Detect which cell encompasses the target text, then output its [x, y] center coordinate. 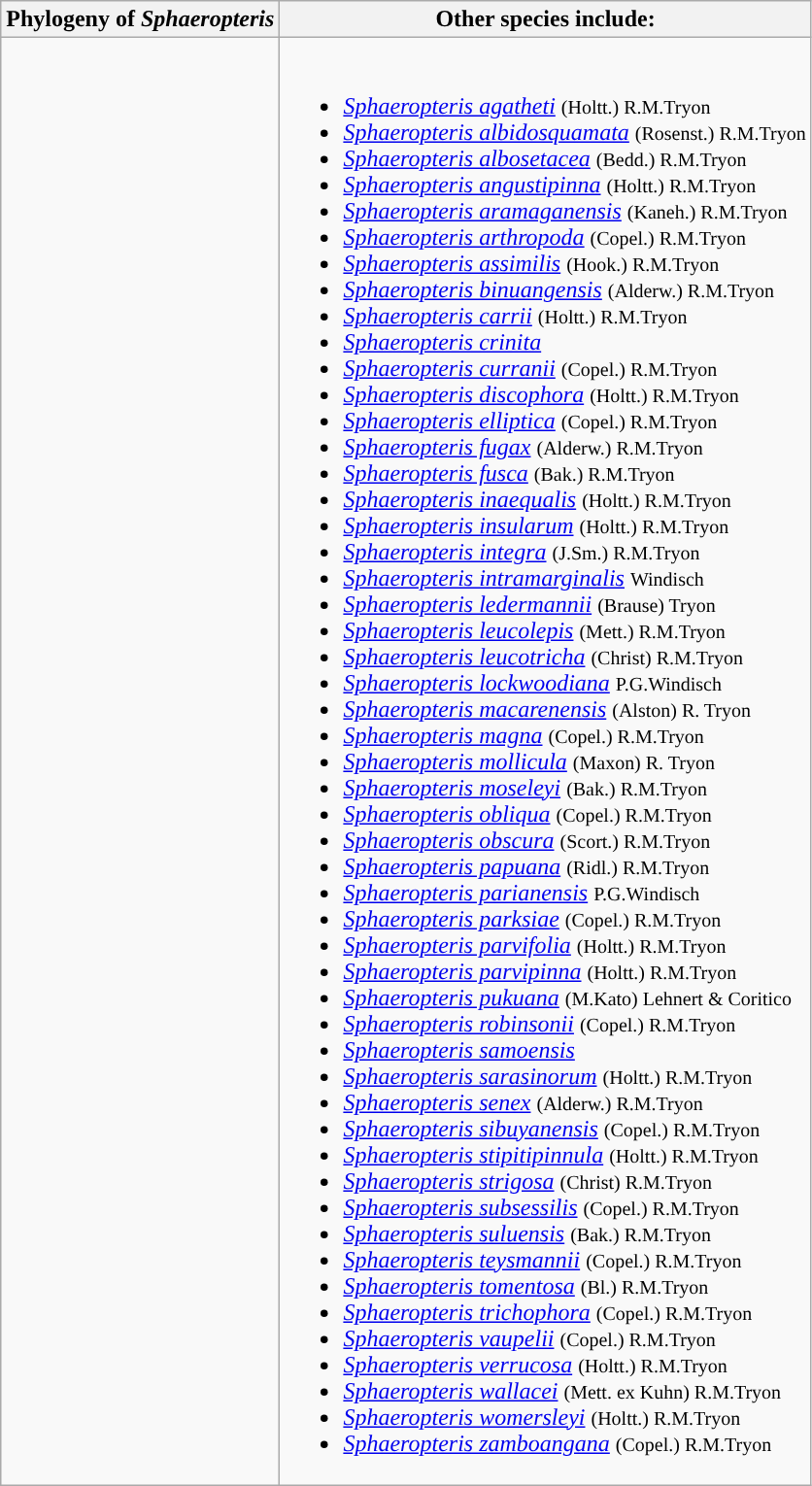
Other species include: [546, 19]
Phylogeny of Sphaeropteris [140, 19]
